Search for the cell housing the specified text and yield its (X, Y) center coordinate. 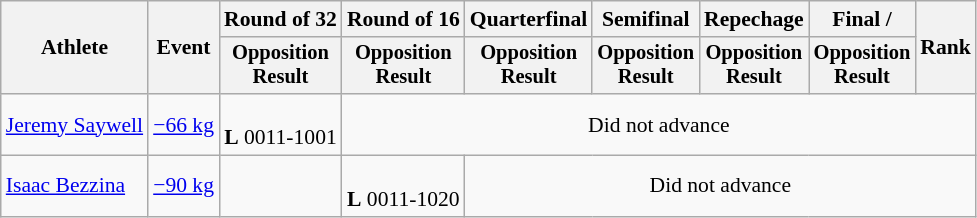
L 0011-1001 (280, 124)
−90 kg (184, 186)
Rank (946, 48)
Round of 32 (280, 19)
Event (184, 48)
Round of 16 (404, 19)
Repechage (754, 19)
Isaac Bezzina (74, 186)
Final / (862, 19)
L 0011-1020 (404, 186)
−66 kg (184, 124)
Quarterfinal (529, 19)
Athlete (74, 48)
Semifinal (646, 19)
Jeremy Saywell (74, 124)
